Search for the cell housing the specified text and yield its [x, y] center coordinate. 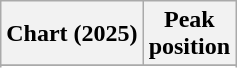
Chart (2025) [72, 34]
Peakposition [189, 34]
